Return the (x, y) coordinate for the center point of the cell that contains the specified text.  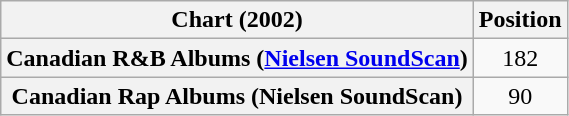
90 (520, 96)
Canadian Rap Albums (Nielsen SoundScan) (238, 96)
182 (520, 58)
Position (520, 20)
Canadian R&B Albums (Nielsen SoundScan) (238, 58)
Chart (2002) (238, 20)
